Detect which cell encompasses the target text, then output its [X, Y] center coordinate. 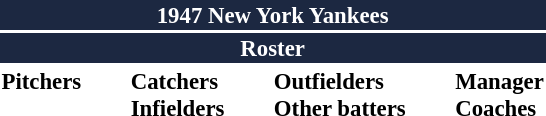
1947 New York Yankees [272, 15]
Roster [272, 48]
